Capture the cell that displays the provided text and extract its [X, Y] central coordinate. 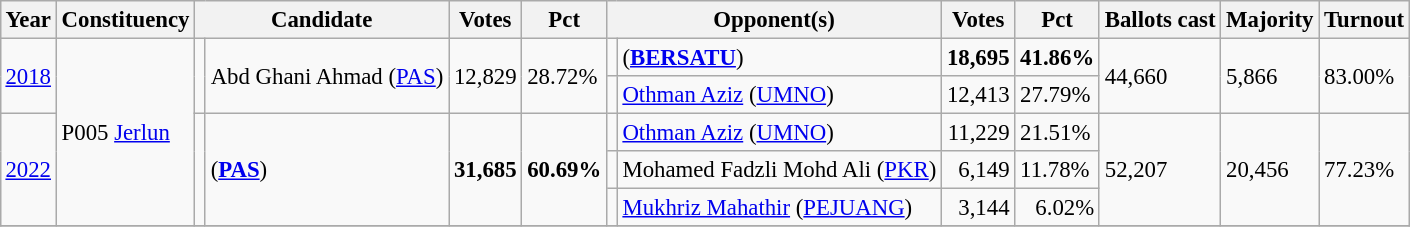
Constituency [125, 20]
6.02% [1058, 208]
(BERSATU) [779, 57]
Opponent(s) [774, 20]
12,413 [978, 95]
Abd Ghani Ahmad (PAS) [326, 76]
77.23% [1364, 170]
6,149 [978, 170]
11,229 [978, 133]
Candidate [322, 20]
Mohamed Fadzli Mohd Ali (PKR) [779, 170]
(PAS) [326, 170]
27.79% [1058, 95]
52,207 [1160, 170]
20,456 [1270, 170]
31,685 [486, 170]
83.00% [1364, 76]
44,660 [1160, 76]
3,144 [978, 208]
Majority [1270, 20]
41.86% [1058, 57]
18,695 [978, 57]
60.69% [564, 170]
21.51% [1058, 133]
Year [28, 20]
Mukhriz Mahathir (PEJUANG) [779, 208]
28.72% [564, 76]
12,829 [486, 76]
11.78% [1058, 170]
5,866 [1270, 76]
Turnout [1364, 20]
2022 [28, 170]
P005 Jerlun [125, 132]
2018 [28, 76]
Ballots cast [1160, 20]
